Capture the cell that displays the provided text and extract its (x, y) central coordinate. 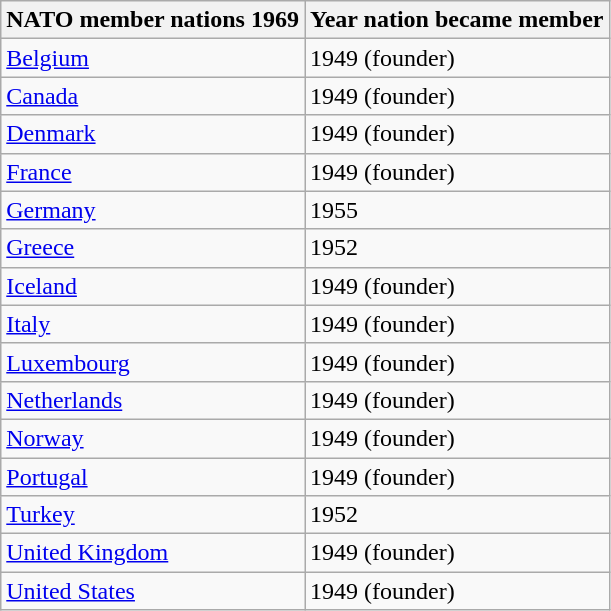
NATO member nations 1969 (153, 20)
Turkey (153, 515)
Norway (153, 438)
Canada (153, 96)
1955 (456, 210)
United Kingdom (153, 553)
United States (153, 591)
Denmark (153, 134)
Italy (153, 324)
Luxembourg (153, 362)
Iceland (153, 286)
Portugal (153, 477)
Belgium (153, 58)
Greece (153, 248)
France (153, 172)
Germany (153, 210)
Netherlands (153, 400)
Year nation became member (456, 20)
